For the text-containing cell, return its midpoint in (x, y) coordinate format. 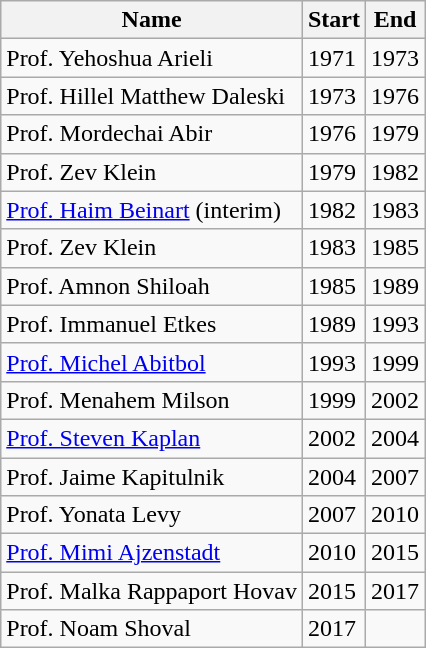
Start (334, 20)
Prof. Immanuel Etkes (152, 324)
Prof. Yonata Levy (152, 515)
Prof. Hillel Matthew Daleski (152, 96)
Prof. Steven Kaplan (152, 438)
Prof. Amnon Shiloah (152, 286)
Prof. Michel Abitbol (152, 362)
Prof. Noam Shoval (152, 629)
Prof. Jaime Kapitulnik (152, 477)
Prof. Mimi Ajzenstadt (152, 553)
1971 (334, 58)
Prof. Yehoshua Arieli (152, 58)
Prof. Malka Rappaport Hovav (152, 591)
Prof. Haim Beinart (interim) (152, 210)
Prof. Mordechai Abir (152, 134)
Name (152, 20)
End (394, 20)
Prof. Menahem Milson (152, 400)
